Identify which cell holds the provided text, then report its [X, Y] central coordinate. 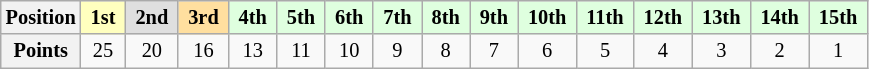
4 [663, 51]
8th [446, 17]
Position [41, 17]
10 [349, 51]
7 [494, 51]
14th [779, 17]
11 [301, 51]
6 [547, 51]
6th [349, 17]
10th [547, 17]
2 [779, 51]
16 [203, 51]
1 [838, 51]
25 [104, 51]
13th [721, 17]
3 [721, 51]
12th [663, 17]
4th [253, 17]
2nd [152, 17]
20 [152, 51]
1st [104, 17]
5 [604, 51]
7th [397, 17]
8 [446, 51]
5th [301, 17]
9 [397, 51]
9th [494, 17]
Points [41, 51]
13 [253, 51]
15th [838, 17]
11th [604, 17]
3rd [203, 17]
